Return the (x, y) coordinate for the center point of the cell that contains the specified text.  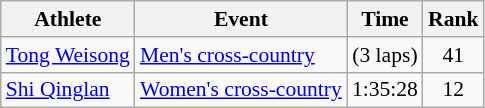
12 (454, 90)
Event (241, 19)
1:35:28 (385, 90)
Athlete (68, 19)
Men's cross-country (241, 55)
Tong Weisong (68, 55)
(3 laps) (385, 55)
Rank (454, 19)
Time (385, 19)
Shi Qinglan (68, 90)
41 (454, 55)
Women's cross-country (241, 90)
